Extract the [x, y] coordinate from the center of the cell holding the provided text.  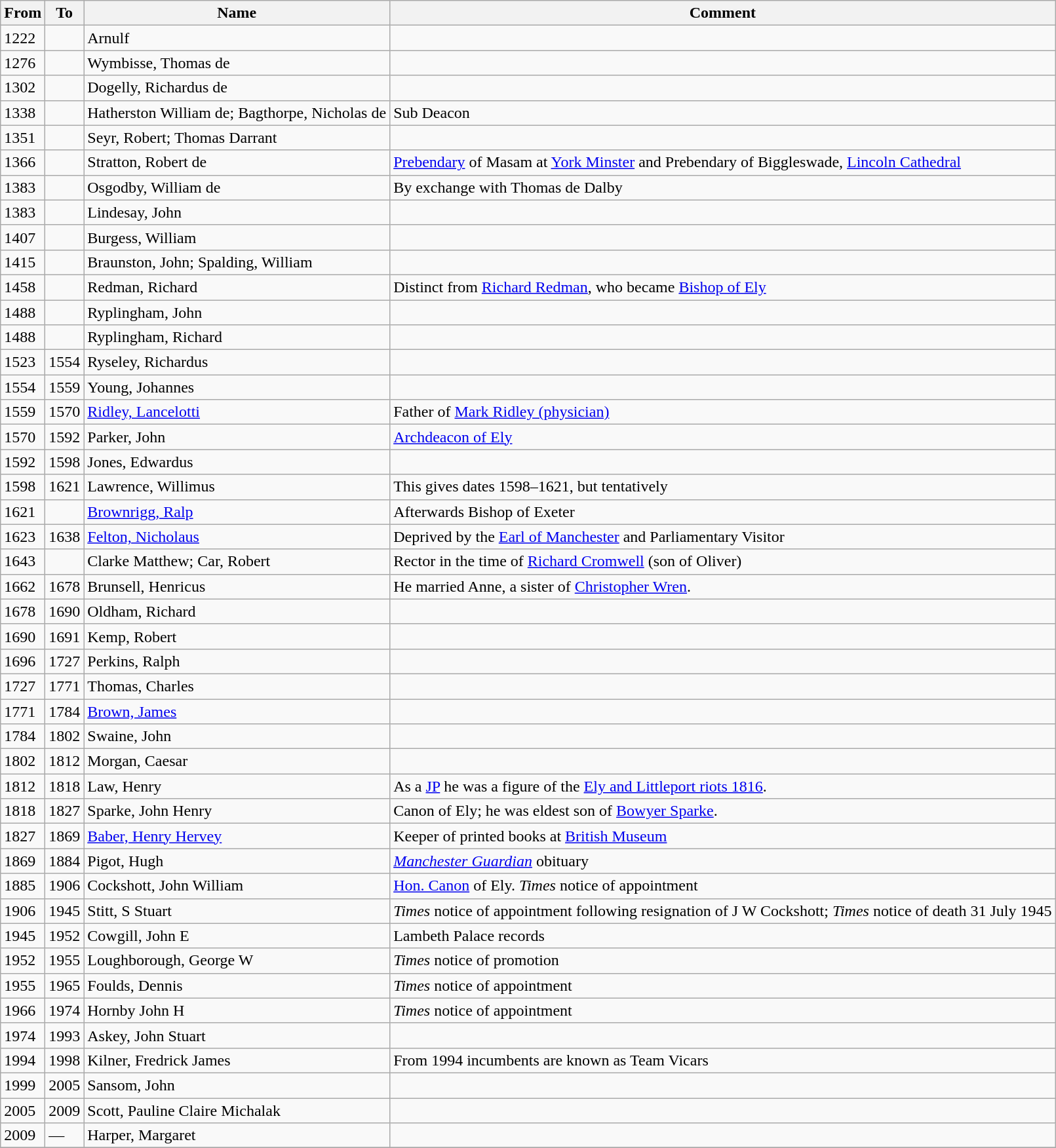
1338 [23, 113]
1999 [23, 1085]
Braunston, John; Spalding, William [237, 262]
Ryplingham, Richard [237, 337]
1415 [23, 262]
He married Anne, a sister of Christopher Wren. [722, 586]
Stratton, Robert de [237, 163]
Ryplingham, John [237, 313]
Morgan, Caesar [237, 761]
Times notice of promotion [722, 961]
Oldham, Richard [237, 611]
1351 [23, 138]
Osgodby, William de [237, 187]
Ridley, Lancelotti [237, 412]
1222 [23, 38]
1998 [64, 1060]
Keeper of printed books at British Museum [722, 836]
1994 [23, 1060]
Canon of Ely; he was eldest son of Bowyer Sparke. [722, 811]
1884 [64, 861]
1276 [23, 63]
Lambeth Palace records [722, 936]
Comment [722, 13]
Jones, Edwardus [237, 462]
Harper, Margaret [237, 1136]
By exchange with Thomas de Dalby [722, 187]
Burgess, William [237, 237]
— [64, 1136]
1623 [23, 537]
Kemp, Robert [237, 636]
Rector in the time of Richard Cromwell (son of Oliver) [722, 562]
As a JP he was a figure of the Ely and Littleport riots 1816. [722, 786]
To [64, 13]
Brownrigg, Ralp [237, 512]
Seyr, Robert; Thomas Darrant [237, 138]
Hornby John H [237, 1010]
Brown, James [237, 711]
1696 [23, 661]
1662 [23, 586]
Sub Deacon [722, 113]
Hon. Canon of Ely. Times notice of appointment [722, 886]
Deprived by the Earl of Manchester and Parliamentary Visitor [722, 537]
Swaine, John [237, 737]
1638 [64, 537]
1458 [23, 287]
Father of Mark Ridley (physician) [722, 412]
1302 [23, 88]
Hatherston William de; Bagthorpe, Nicholas de [237, 113]
Times notice of appointment following resignation of J W Cockshott; Times notice of death 31 July 1945 [722, 911]
1966 [23, 1010]
This gives dates 1598–1621, but tentatively [722, 487]
Lindesay, John [237, 212]
Parker, John [237, 437]
Archdeacon of Ely [722, 437]
Scott, Pauline Claire Michalak [237, 1111]
1965 [64, 985]
Loughborough, George W [237, 961]
Cowgill, John E [237, 936]
Foulds, Dennis [237, 985]
Name [237, 13]
Cockshott, John William [237, 886]
Ryseley, Richardus [237, 362]
1643 [23, 562]
Thomas, Charles [237, 686]
1366 [23, 163]
Prebendary of Masam at York Minster and Prebendary of Biggleswade, Lincoln Cathedral [722, 163]
Lawrence, Willimus [237, 487]
1523 [23, 362]
Wymbisse, Thomas de [237, 63]
From 1994 incumbents are known as Team Vicars [722, 1060]
Dogelly, Richardus de [237, 88]
Arnulf [237, 38]
Kilner, Fredrick James [237, 1060]
Law, Henry [237, 786]
Felton, Nicholaus [237, 537]
Redman, Richard [237, 287]
Sparke, John Henry [237, 811]
Manchester Guardian obituary [722, 861]
1691 [64, 636]
Brunsell, Henricus [237, 586]
1407 [23, 237]
Distinct from Richard Redman, who became Bishop of Ely [722, 287]
Perkins, Ralph [237, 661]
Young, Johannes [237, 387]
Afterwards Bishop of Exeter [722, 512]
1993 [64, 1035]
Stitt, S Stuart [237, 911]
Clarke Matthew; Car, Robert [237, 562]
Baber, Henry Hervey [237, 836]
Sansom, John [237, 1085]
From [23, 13]
Askey, John Stuart [237, 1035]
1885 [23, 886]
Pigot, Hugh [237, 861]
